Return (X, Y) of the center of cell containing provided text 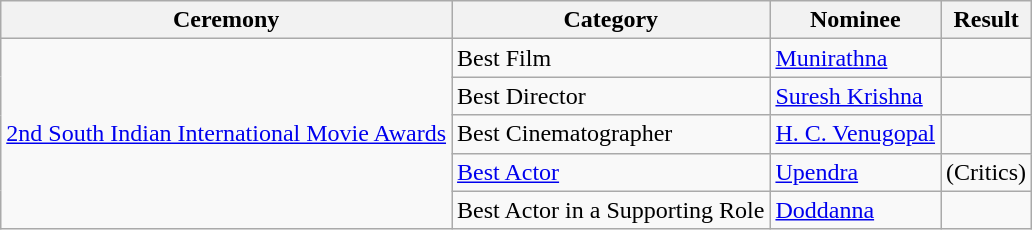
Munirathna (856, 58)
Ceremony (226, 20)
Best Director (611, 96)
Category (611, 20)
Best Cinematographer (611, 134)
Doddanna (856, 210)
Upendra (856, 172)
Suresh Krishna (856, 96)
Result (986, 20)
(Critics) (986, 172)
Best Actor in a Supporting Role (611, 210)
Best Actor (611, 172)
H. C. Venugopal (856, 134)
Nominee (856, 20)
Best Film (611, 58)
2nd South Indian International Movie Awards (226, 134)
